Find where the given text appears and provide that cell's center as [x, y] coordinate. 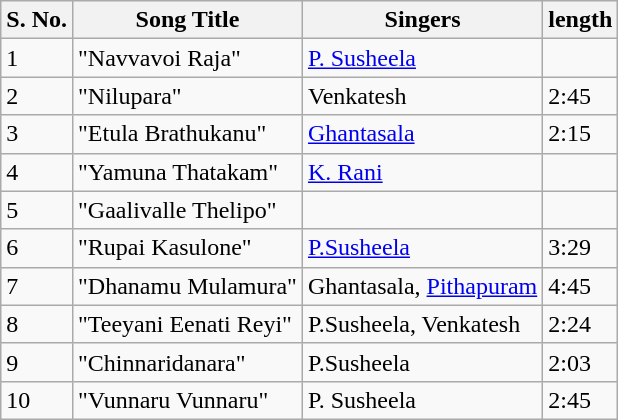
"Rupai Kasulone" [187, 248]
"Navvavoi Raja" [187, 58]
"Dhanamu Mulamura" [187, 286]
2 [37, 96]
Singers [422, 20]
Ghantasala, Pithapuram [422, 286]
"Gaalivalle Thelipo" [187, 210]
Ghantasala [422, 134]
length [580, 20]
7 [37, 286]
8 [37, 324]
"Vunnaru Vunnaru" [187, 400]
1 [37, 58]
"Teeyani Eenati Reyi" [187, 324]
K. Rani [422, 172]
9 [37, 362]
"Etula Brathukanu" [187, 134]
3:29 [580, 248]
3 [37, 134]
2:03 [580, 362]
2:24 [580, 324]
Venkatesh [422, 96]
"Nilupara" [187, 96]
4:45 [580, 286]
2:15 [580, 134]
6 [37, 248]
P.Susheela, Venkatesh [422, 324]
4 [37, 172]
5 [37, 210]
Song Title [187, 20]
"Chinnaridanara" [187, 362]
"Yamuna Thatakam" [187, 172]
10 [37, 400]
S. No. [37, 20]
